Capture the cell that displays the provided text and extract its (x, y) central coordinate. 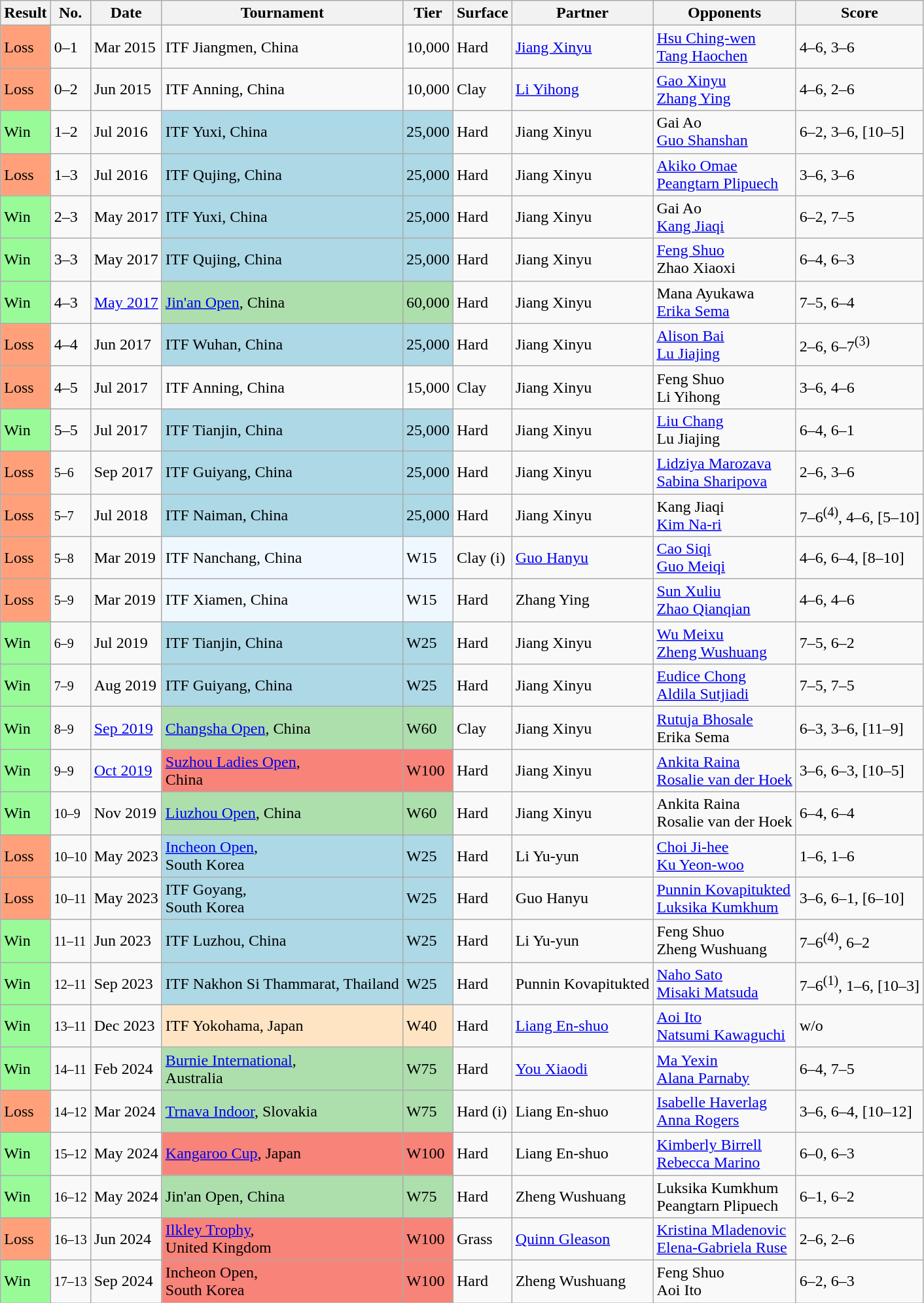
7–5, 6–4 (859, 302)
Mana Ayukawa Erika Sema (724, 302)
Sep 2019 (126, 728)
3–6, 6–3, [10–5] (859, 771)
8–9 (71, 728)
7–5, 7–5 (859, 686)
Changsha Open, China (282, 728)
2–6, 3–6 (859, 473)
Ma Yexin Alana Parnaby (724, 1068)
Date (126, 13)
6–0, 6–3 (859, 1153)
3–6, 4–6 (859, 387)
5–9 (71, 601)
ITF Wuhan, China (282, 344)
Punnin Kovapitukted (582, 983)
6–3, 3–6, [11–9] (859, 728)
13–11 (71, 1026)
Feb 2024 (126, 1068)
60,000 (428, 302)
Jun 2015 (126, 89)
Wu Meixu Zheng Wushuang (724, 643)
Naho Sato Misaki Matsuda (724, 983)
Kimberly Birrell Rebecca Marino (724, 1153)
Zhang Ying (582, 601)
Rutuja Bhosale Erika Sema (724, 728)
Liuzhou Open, China (282, 813)
7–6(1), 1–6, [10–3] (859, 983)
Ilkley Trophy, United Kingdom (282, 1240)
4–6, 2–6 (859, 89)
ITF Xiamen, China (282, 601)
Score (859, 13)
ITF Naiman, China (282, 514)
6–2, 7–5 (859, 217)
5–6 (71, 473)
2–3 (71, 217)
Lidziya Marozava Sabina Sharipova (724, 473)
Result (26, 13)
Gai Ao Kang Jiaqi (724, 217)
ITF Jiangmen, China (282, 47)
5–5 (71, 429)
1–6, 1–6 (859, 856)
Burnie International, Australia (282, 1068)
6–1, 6–2 (859, 1196)
2–6, 2–6 (859, 1240)
7–9 (71, 686)
4–5 (71, 387)
Feng Shuo Zhao Xiaoxi (724, 259)
Jul 2019 (126, 643)
3–6, 6–1, [6–10] (859, 898)
Gao Xinyu Zhang Ying (724, 89)
9–9 (71, 771)
1–2 (71, 132)
14–12 (71, 1111)
14–11 (71, 1068)
Suzhou Ladies Open, China (282, 771)
ITF Goyang, South Korea (282, 898)
10–9 (71, 813)
4–6, 3–6 (859, 47)
W40 (428, 1026)
15–12 (71, 1153)
16–12 (71, 1196)
Clay (i) (482, 558)
Feng Shuo Li Yihong (724, 387)
6–4, 6–4 (859, 813)
6–2, 6–3 (859, 1281)
12–11 (71, 983)
5–8 (71, 558)
7–5, 6–2 (859, 643)
3–6, 6–4, [10–12] (859, 1111)
You Xiaodi (582, 1068)
Trnava Indoor, Slovakia (282, 1111)
4–6, 4–6 (859, 601)
Nov 2019 (126, 813)
Kang Jiaqi Kim Na-ri (724, 514)
Aoi Ito Natsumi Kawaguchi (724, 1026)
2–6, 6–7(3) (859, 344)
1–3 (71, 174)
6–4, 6–1 (859, 429)
Sep 2017 (126, 473)
ITF Nanchang, China (282, 558)
Grass (482, 1240)
Li Yihong (582, 89)
7–6(4), 4–6, [5–10] (859, 514)
16–13 (71, 1240)
Cao Siqi Guo Meiqi (724, 558)
ITF Yokohama, Japan (282, 1026)
Sep 2024 (126, 1281)
15,000 (428, 387)
Punnin Kovapitukted Luksika Kumkhum (724, 898)
17–13 (71, 1281)
Alison Bai Lu Jiajing (724, 344)
10–10 (71, 856)
Gai Ao Guo Shanshan (724, 132)
Akiko Omae Peangtarn Plipuech (724, 174)
Hsu Ching-wen Tang Haochen (724, 47)
6–2, 3–6, [10–5] (859, 132)
Liu Chang Lu Jiajing (724, 429)
Jun 2024 (126, 1240)
Surface (482, 13)
Kristina Mladenovic Elena-Gabriela Ruse (724, 1240)
Jun 2017 (126, 344)
6–4, 7–5 (859, 1068)
ITF Luzhou, China (282, 941)
Dec 2023 (126, 1026)
Hard (i) (482, 1111)
0–2 (71, 89)
ITF Nakhon Si Thammarat, Thailand (282, 983)
4–3 (71, 302)
Sun Xuliu Zhao Qianqian (724, 601)
Opponents (724, 13)
Kangaroo Cup, Japan (282, 1153)
7–6(4), 6–2 (859, 941)
Partner (582, 13)
4–6, 6–4, [8–10] (859, 558)
10–11 (71, 898)
11–11 (71, 941)
3–3 (71, 259)
Luksika Kumkhum Peangtarn Plipuech (724, 1196)
Eudice Chong Aldila Sutjiadi (724, 686)
Tournament (282, 13)
Mar 2024 (126, 1111)
6–4, 6–3 (859, 259)
Sep 2023 (126, 983)
Quinn Gleason (582, 1240)
Isabelle Haverlag Anna Rogers (724, 1111)
Feng Shuo Zheng Wushuang (724, 941)
Aug 2019 (126, 686)
Feng Shuo Aoi Ito (724, 1281)
w/o (859, 1026)
3–6, 3–6 (859, 174)
0–1 (71, 47)
5–7 (71, 514)
4–4 (71, 344)
No. (71, 13)
Jun 2023 (126, 941)
Choi Ji-hee Ku Yeon-woo (724, 856)
Oct 2019 (126, 771)
Mar 2015 (126, 47)
Tier (428, 13)
Jul 2018 (126, 514)
6–9 (71, 643)
